Output the [x, y] coordinate of the center of the cell containing the given text.  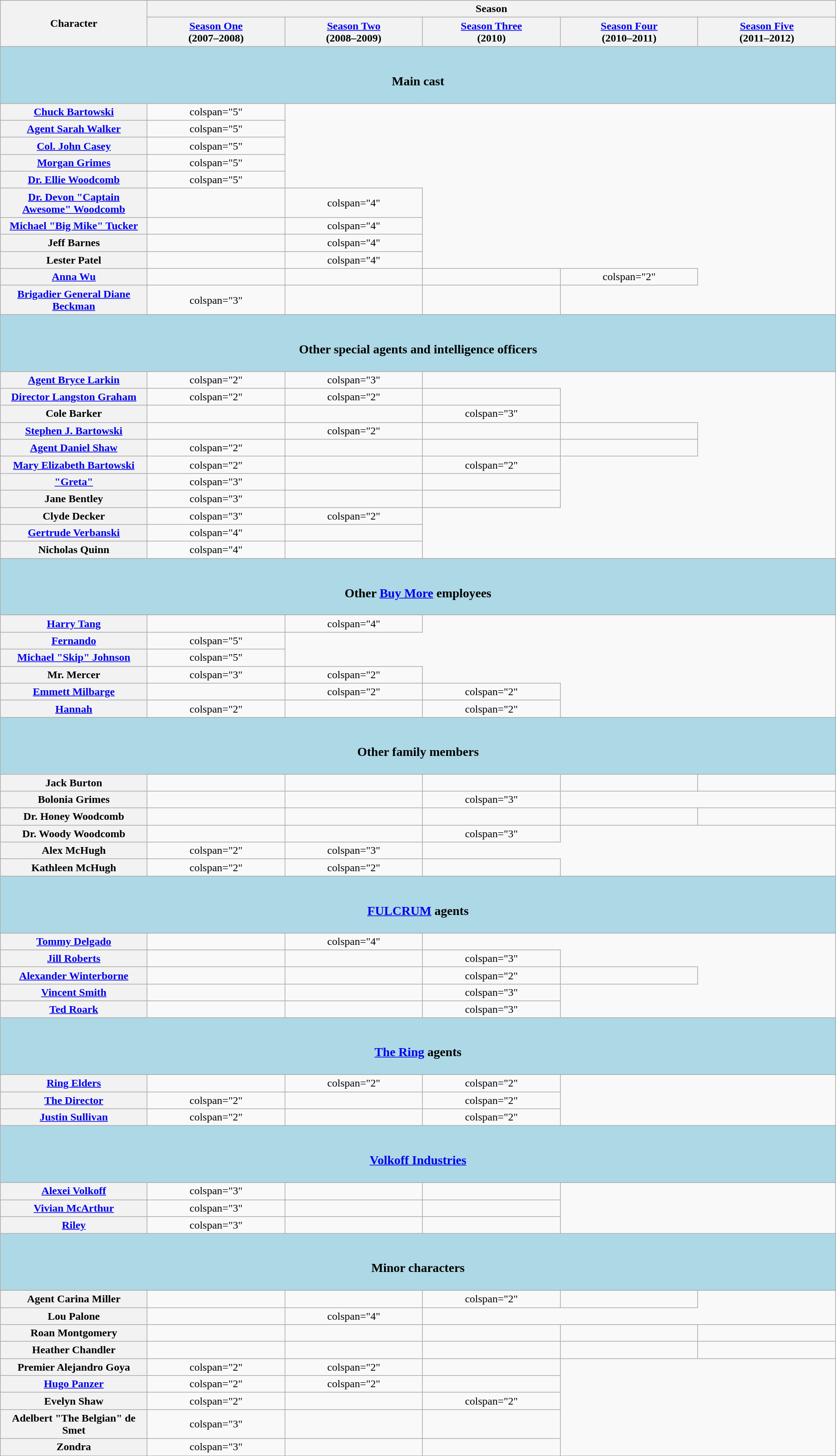
Alexander Winterborne [74, 975]
Character [74, 23]
Season [492, 9]
FULCRUM agents [418, 904]
Cole Barker [74, 414]
Evelyn Shaw [74, 1401]
Ted Roark [74, 1009]
Other family members [418, 745]
The Director [74, 1100]
Hannah [74, 709]
Col. John Casey [74, 146]
Tommy Delgado [74, 941]
Other Buy More employees [418, 587]
Dr. Ellie Woodcomb [74, 180]
Chuck Bartowski [74, 112]
Director Langston Graham [74, 397]
Ring Elders [74, 1083]
"Greta" [74, 482]
Jane Bentley [74, 499]
Riley [74, 1225]
Lou Palone [74, 1316]
Fernando [74, 641]
Hugo Panzer [74, 1384]
Justin Sullivan [74, 1117]
Vivian McArthur [74, 1208]
Alex McHugh [74, 851]
Heather Chandler [74, 1350]
Main cast [418, 75]
Other special agents and intelligence officers [418, 343]
Dr. Honey Woodcomb [74, 817]
Anna Wu [74, 277]
Season Three(2010) [491, 32]
Morgan Grimes [74, 163]
The Ring agents [418, 1046]
Jack Burton [74, 782]
Jill Roberts [74, 958]
Nicholas Quinn [74, 550]
Season Five(2011–2012) [767, 32]
Zondra [74, 1447]
Gertrude Verbanski [74, 533]
Volkoff Industries [418, 1154]
Agent Carina Miller [74, 1299]
Brigadier General Diane Beckman [74, 300]
Mary Elizabeth Bartowski [74, 465]
Season Four(2010–2011) [629, 32]
Dr. Devon "Captain Awesome" Woodcomb [74, 203]
Minor characters [418, 1262]
Jeff Barnes [74, 243]
Alexei Volkoff [74, 1191]
Emmett Milbarge [74, 692]
Vincent Smith [74, 992]
Dr. Woody Woodcomb [74, 834]
Bolonia Grimes [74, 800]
Adelbert "The Belgian" de Smet [74, 1424]
Agent Bryce Larkin [74, 380]
Stephen J. Bartowski [74, 431]
Season Two(2008–2009) [354, 32]
Agent Sarah Walker [74, 129]
Michael "Big Mike" Tucker [74, 226]
Mr. Mercer [74, 675]
Kathleen McHugh [74, 868]
Premier Alejandro Goya [74, 1367]
Roan Montgomery [74, 1333]
Harry Tang [74, 624]
Michael "Skip" Johnson [74, 658]
Agent Daniel Shaw [74, 448]
Clyde Decker [74, 516]
Lester Patel [74, 260]
Season One(2007–2008) [216, 32]
